Provide the [X, Y] coordinate of the cell's center where the given text is located.  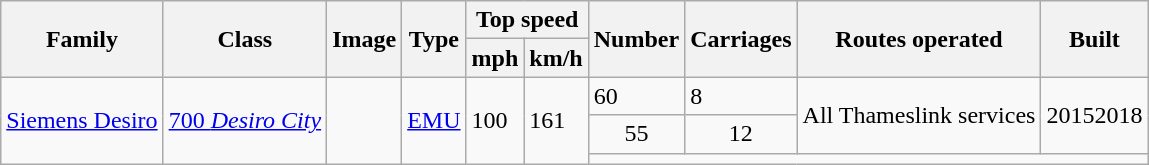
161 [556, 120]
Family [82, 39]
Type [434, 39]
12 [741, 134]
Number [636, 39]
Image [364, 39]
Class [245, 39]
700 Desiro City [245, 120]
Routes operated [919, 39]
mph [495, 58]
20152018 [1094, 115]
Carriages [741, 39]
Siemens Desiro [82, 120]
All Thameslink services [919, 115]
60 [636, 96]
100 [495, 120]
EMU [434, 120]
8 [741, 96]
Built [1094, 39]
km/h [556, 58]
Top speed [527, 20]
55 [636, 134]
